Scan for the cell matching the given text and deliver its [x, y] coordinate at center. 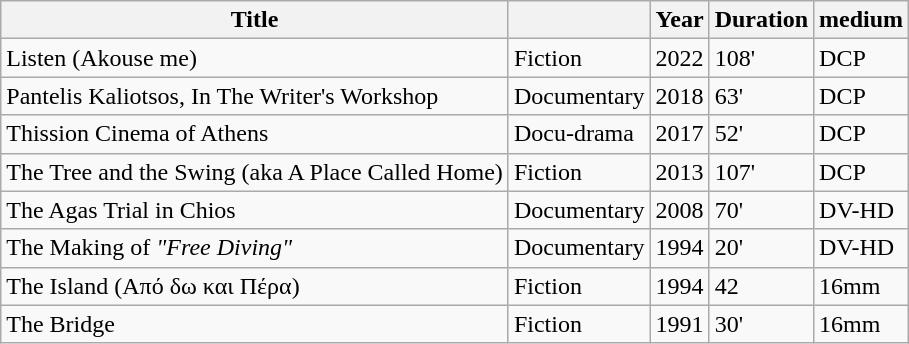
2013 [680, 172]
Duration [761, 20]
63' [761, 96]
107' [761, 172]
The Agas Trial in Chios [255, 210]
The Making of "Free Diving" [255, 248]
30' [761, 324]
Listen (Akouse me) [255, 58]
Pantelis Kaliotsos, In The Writer's Workshop [255, 96]
Year [680, 20]
Thission Cinema of Athens [255, 134]
2018 [680, 96]
2022 [680, 58]
20' [761, 248]
Title [255, 20]
108' [761, 58]
42 [761, 286]
The Island (Από δω και Πέρα) [255, 286]
The Tree and the Swing (aka A Place Called Home) [255, 172]
70' [761, 210]
2017 [680, 134]
Docu-drama [579, 134]
The Bridge [255, 324]
2008 [680, 210]
1991 [680, 324]
52' [761, 134]
medium [862, 20]
